Determine the (X, Y) coordinate at the center of the cell enclosing the given text.  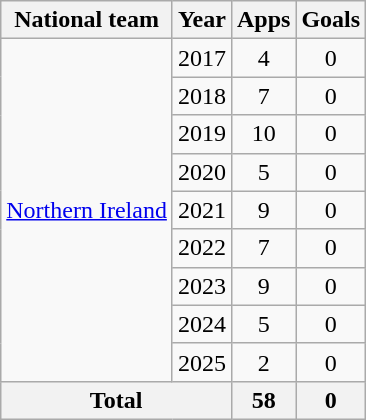
2018 (202, 96)
2 (263, 362)
2024 (202, 324)
2021 (202, 210)
58 (263, 400)
Total (116, 400)
Goals (331, 20)
2022 (202, 248)
4 (263, 58)
10 (263, 134)
Northern Ireland (87, 210)
2019 (202, 134)
2025 (202, 362)
National team (87, 20)
2023 (202, 286)
2020 (202, 172)
2017 (202, 58)
Apps (263, 20)
Year (202, 20)
